From the cell containing the given text, extract its center point as (x, y) coordinate. 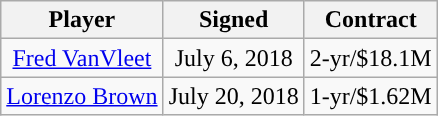
Signed (234, 20)
Player (82, 20)
Lorenzo Brown (82, 96)
July 6, 2018 (234, 58)
Fred VanVleet (82, 58)
1-yr/$1.62M (370, 96)
2-yr/$18.1M (370, 58)
Contract (370, 20)
July 20, 2018 (234, 96)
